Extract the [x, y] coordinate from the center of the cell holding the provided text.  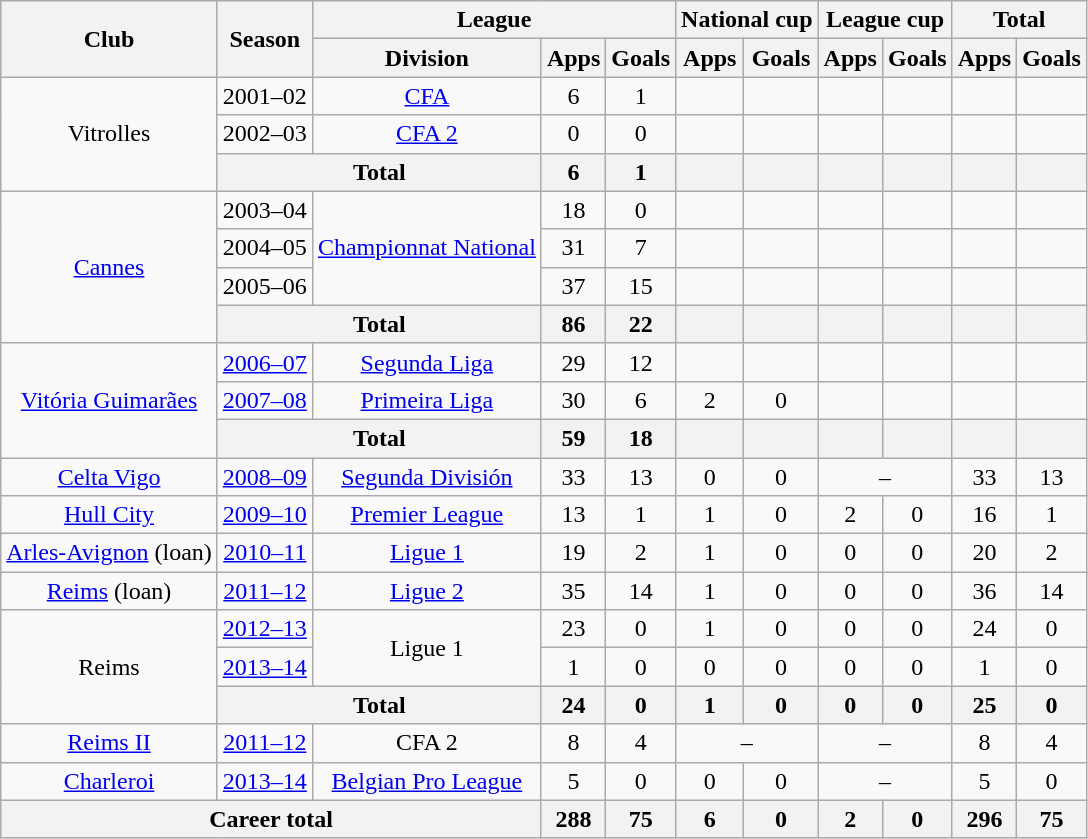
2009–10 [264, 515]
288 [573, 819]
Celta Vigo [110, 477]
20 [984, 553]
86 [573, 324]
Championnat National [426, 248]
Division [426, 58]
59 [573, 438]
Segunda Liga [426, 362]
2006–07 [264, 362]
2004–05 [264, 248]
35 [573, 591]
296 [984, 819]
30 [573, 400]
2001–02 [264, 96]
23 [573, 629]
Vitrolles [110, 134]
Club [110, 39]
Charleroi [110, 781]
League cup [885, 20]
2007–08 [264, 400]
CFA [426, 96]
31 [573, 248]
Cannes [110, 267]
19 [573, 553]
2012–13 [264, 629]
15 [641, 286]
2010–11 [264, 553]
37 [573, 286]
Primeira Liga [426, 400]
16 [984, 515]
Hull City [110, 515]
Season [264, 39]
Vitória Guimarães [110, 400]
League [494, 20]
Ligue 2 [426, 591]
Reims [110, 667]
22 [641, 324]
25 [984, 705]
7 [641, 248]
Reims II [110, 743]
Belgian Pro League [426, 781]
Reims (loan) [110, 591]
Premier League [426, 515]
12 [641, 362]
2008–09 [264, 477]
Career total [272, 819]
Segunda División [426, 477]
29 [573, 362]
Arles-Avignon (loan) [110, 553]
2003–04 [264, 210]
2005–06 [264, 286]
National cup [747, 20]
36 [984, 591]
2002–03 [264, 134]
